For the text-containing cell, return its midpoint in (X, Y) coordinate format. 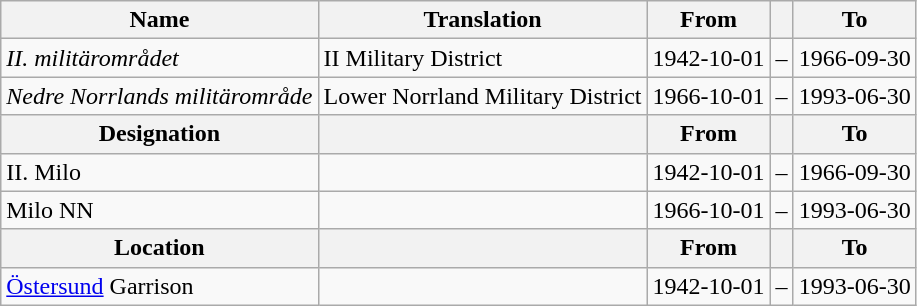
Translation (482, 20)
II. Milo (160, 172)
Östersund Garrison (160, 286)
Designation (160, 134)
II. militärområdet (160, 58)
Location (160, 248)
II Military District (482, 58)
Name (160, 20)
Milo NN (160, 210)
Nedre Norrlands militärområde (160, 96)
Lower Norrland Military District (482, 96)
